Scan for the cell matching the given text and deliver its [x, y] coordinate at center. 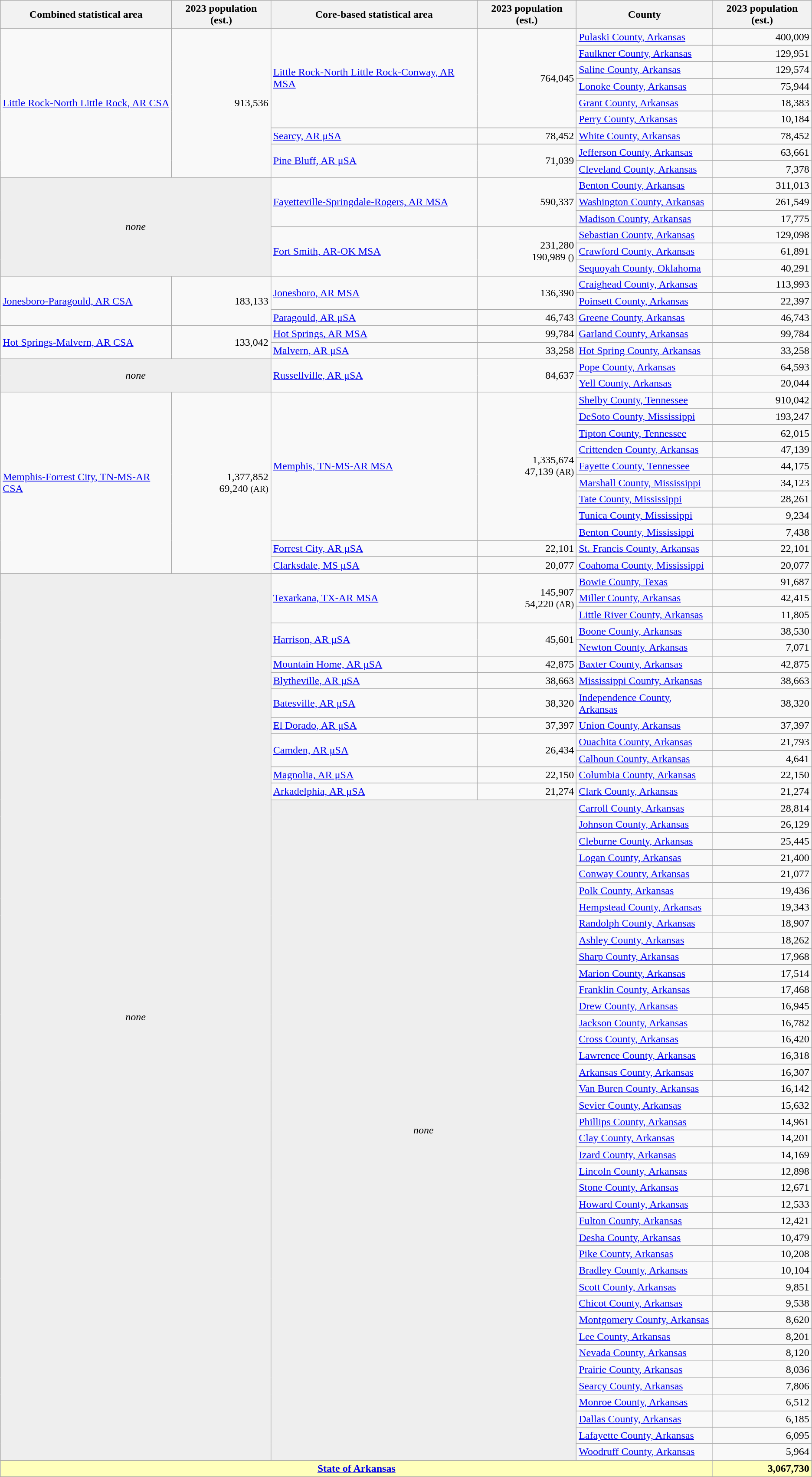
Prairie County, Arkansas [645, 1369]
17,775 [762, 218]
11,805 [762, 615]
Nevada County, Arkansas [645, 1353]
8,120 [762, 1353]
Desha County, Arkansas [645, 1237]
17,468 [762, 989]
47,139 [762, 449]
61,891 [762, 252]
16,420 [762, 1039]
Fulton County, Arkansas [645, 1221]
Van Buren County, Arkansas [645, 1089]
1,377,85269,240 (AR) [221, 482]
Hempstead County, Arkansas [645, 907]
113,993 [762, 285]
Chicot County, Arkansas [645, 1303]
Pope County, Arkansas [645, 367]
16,307 [762, 1072]
Montgomery County, Arkansas [645, 1320]
17,968 [762, 956]
Yell County, Arkansas [645, 383]
8,620 [762, 1320]
Monroe County, Arkansas [645, 1402]
71,039 [527, 160]
42,415 [762, 598]
231,280190,989 () [527, 252]
19,436 [762, 891]
Faulkner County, Arkansas [645, 53]
Little Rock-North Little Rock, AR CSA [86, 103]
45,601 [527, 639]
10,208 [762, 1254]
Tunica County, Mississippi [645, 516]
311,013 [762, 185]
Fort Smith, AR-OK MSA [374, 252]
63,661 [762, 152]
6,185 [762, 1419]
14,961 [762, 1122]
6,095 [762, 1435]
17,514 [762, 973]
Searcy County, Arkansas [645, 1386]
16,142 [762, 1089]
Combined statistical area [86, 15]
Camden, AR μSA [374, 750]
Madison County, Arkansas [645, 218]
Izard County, Arkansas [645, 1155]
Jefferson County, Arkansas [645, 152]
Tate County, Mississippi [645, 499]
Forrest City, AR μSA [374, 549]
Cleveland County, Arkansas [645, 169]
26,434 [527, 750]
40,291 [762, 268]
Sevier County, Arkansas [645, 1105]
16,782 [762, 1022]
Greene County, Arkansas [645, 318]
Dallas County, Arkansas [645, 1419]
193,247 [762, 416]
26,129 [762, 825]
7,378 [762, 169]
Marion County, Arkansas [645, 973]
34,123 [762, 483]
3,067,730 [762, 1468]
Miller County, Arkansas [645, 598]
22,397 [762, 301]
Johnson County, Arkansas [645, 825]
84,637 [527, 375]
10,104 [762, 1270]
Independence County, Arkansas [645, 703]
62,015 [762, 433]
910,042 [762, 400]
Core-based statistical area [374, 15]
Clay County, Arkansas [645, 1138]
9,851 [762, 1287]
19,343 [762, 907]
St. Francis County, Arkansas [645, 549]
Franklin County, Arkansas [645, 989]
White County, Arkansas [645, 136]
14,169 [762, 1155]
136,390 [527, 293]
Phillips County, Arkansas [645, 1122]
28,261 [762, 499]
7,806 [762, 1386]
Polk County, Arkansas [645, 891]
590,337 [527, 202]
Crawford County, Arkansas [645, 252]
Mountain Home, AR μSA [374, 664]
Shelby County, Tennessee [645, 400]
Grant County, Arkansas [645, 103]
21,077 [762, 874]
25,445 [762, 841]
133,042 [221, 342]
Arkadelphia, AR μSA [374, 792]
Bowie County, Texas [645, 582]
Fayette County, Tennessee [645, 466]
Jonesboro-Paragould, AR CSA [86, 301]
State of Arkansas [357, 1468]
9,234 [762, 516]
Craighead County, Arkansas [645, 285]
Mississippi County, Arkansas [645, 681]
Arkansas County, Arkansas [645, 1072]
6,512 [762, 1402]
Lee County, Arkansas [645, 1336]
Russellville, AR μSA [374, 375]
Calhoun County, Arkansas [645, 759]
Union County, Arkansas [645, 725]
Benton County, Mississippi [645, 532]
38,530 [762, 631]
Boone County, Arkansas [645, 631]
Lafayette County, Arkansas [645, 1435]
Hot Spring County, Arkansas [645, 350]
7,071 [762, 648]
Drew County, Arkansas [645, 1006]
145,90754,220 (AR) [527, 598]
16,318 [762, 1056]
764,045 [527, 78]
Memphis, TN-MS-AR MSA [374, 466]
Texarkana, TX-AR MSA [374, 598]
129,951 [762, 53]
Hot Springs, AR MSA [374, 334]
21,793 [762, 742]
Stone County, Arkansas [645, 1188]
44,175 [762, 466]
Harrison, AR μSA [374, 639]
400,009 [762, 37]
Benton County, Arkansas [645, 185]
Jonesboro, AR MSA [374, 293]
Garland County, Arkansas [645, 334]
21,400 [762, 858]
14,201 [762, 1138]
10,479 [762, 1237]
Magnolia, AR μSA [374, 775]
261,549 [762, 202]
28,814 [762, 808]
Ouachita County, Arkansas [645, 742]
10,184 [762, 119]
Baxter County, Arkansas [645, 664]
8,201 [762, 1336]
Sharp County, Arkansas [645, 956]
Poinsett County, Arkansas [645, 301]
18,262 [762, 940]
91,687 [762, 582]
4,641 [762, 759]
18,907 [762, 924]
12,421 [762, 1221]
9,538 [762, 1303]
Searcy, AR μSA [374, 136]
18,383 [762, 103]
Fayetteville-Springdale-Rogers, AR MSA [374, 202]
Coahoma County, Mississippi [645, 565]
7,438 [762, 532]
Scott County, Arkansas [645, 1287]
Perry County, Arkansas [645, 119]
129,098 [762, 235]
16,945 [762, 1006]
Jackson County, Arkansas [645, 1022]
Woodruff County, Arkansas [645, 1452]
Bradley County, Arkansas [645, 1270]
Pike County, Arkansas [645, 1254]
Hot Springs-Malvern, AR CSA [86, 342]
129,574 [762, 70]
8,036 [762, 1369]
913,536 [221, 103]
Memphis-Forrest City, TN-MS-AR CSA [86, 482]
Batesville, AR μSA [374, 703]
12,533 [762, 1204]
12,898 [762, 1171]
Howard County, Arkansas [645, 1204]
DeSoto County, Mississippi [645, 416]
Paragould, AR μSA [374, 318]
Carroll County, Arkansas [645, 808]
Newton County, Arkansas [645, 648]
Lawrence County, Arkansas [645, 1056]
Cleburne County, Arkansas [645, 841]
Ashley County, Arkansas [645, 940]
20,044 [762, 383]
Little Rock-North Little Rock-Conway, AR MSA [374, 78]
75,944 [762, 86]
Logan County, Arkansas [645, 858]
Marshall County, Mississippi [645, 483]
64,593 [762, 367]
Cross County, Arkansas [645, 1039]
El Dorado, AR μSA [374, 725]
12,671 [762, 1188]
Saline County, Arkansas [645, 70]
Sequoyah County, Oklahoma [645, 268]
Malvern, AR μSA [374, 350]
Lincoln County, Arkansas [645, 1171]
Pulaski County, Arkansas [645, 37]
1,335,67447,139 (AR) [527, 466]
Pine Bluff, AR μSA [374, 160]
Sebastian County, Arkansas [645, 235]
Washington County, Arkansas [645, 202]
Columbia County, Arkansas [645, 775]
Randolph County, Arkansas [645, 924]
15,632 [762, 1105]
Clarksdale, MS μSA [374, 565]
Conway County, Arkansas [645, 874]
Clark County, Arkansas [645, 792]
Crittenden County, Arkansas [645, 449]
Tipton County, Tennessee [645, 433]
Blytheville, AR μSA [374, 681]
County [645, 15]
Lonoke County, Arkansas [645, 86]
Little River County, Arkansas [645, 615]
183,133 [221, 301]
5,964 [762, 1452]
